Identify which cell holds the provided text, then report its (x, y) central coordinate. 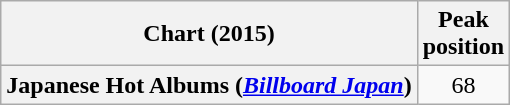
Peakposition (463, 34)
68 (463, 85)
Chart (2015) (209, 34)
Japanese Hot Albums (Billboard Japan) (209, 85)
